Identify which cell holds the provided text, then report its [x, y] central coordinate. 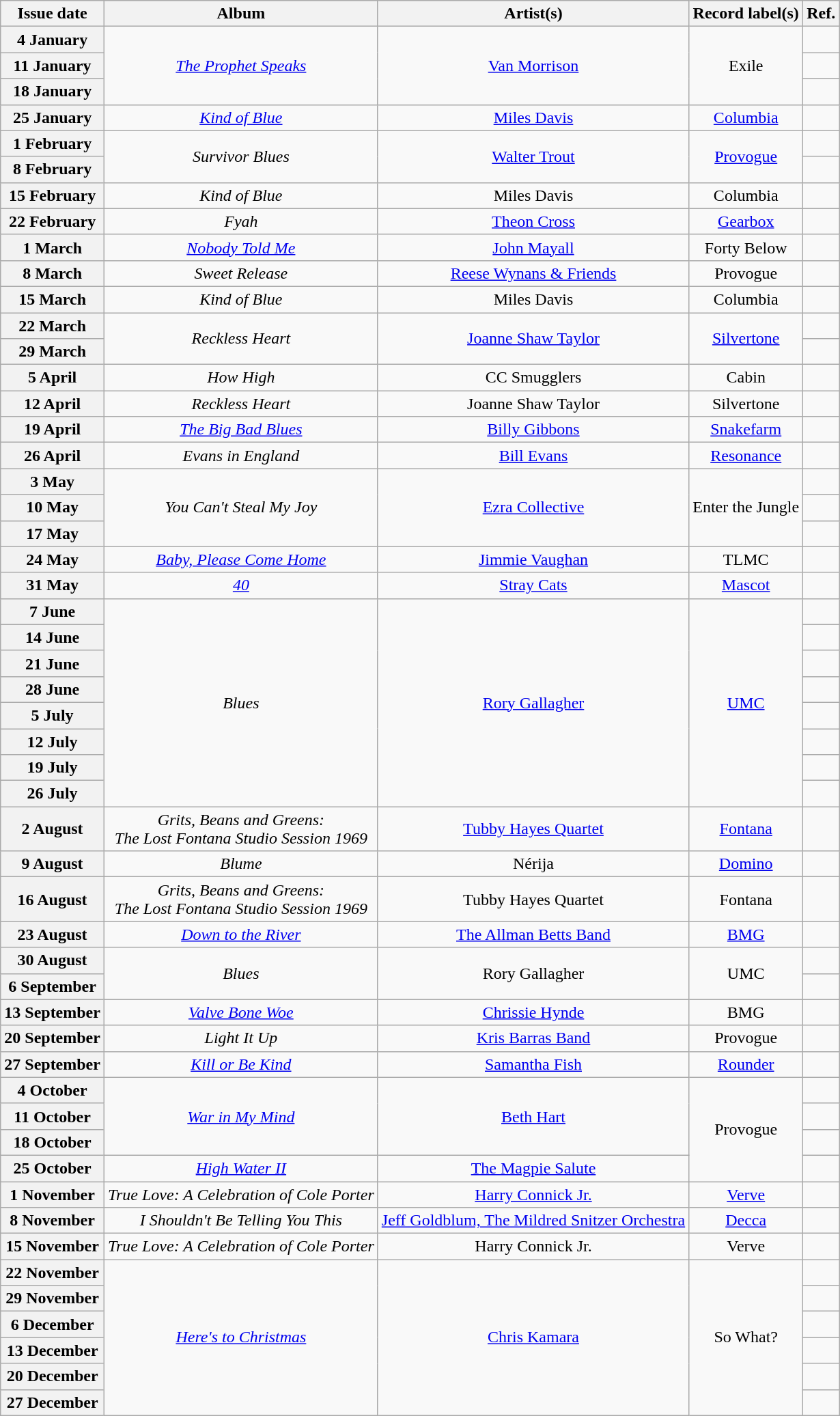
Samantha Fish [533, 1064]
Nobody Told Me [240, 247]
15 March [53, 299]
13 September [53, 1012]
Resonance [746, 456]
The Prophet Speaks [240, 66]
28 June [53, 689]
9 August [53, 864]
12 July [53, 741]
5 July [53, 715]
26 July [53, 794]
26 April [53, 456]
Artist(s) [533, 14]
I Shouldn't Be Telling You This [240, 1221]
Beth Hart [533, 1116]
29 November [53, 1299]
Exile [746, 66]
The Big Bad Blues [240, 430]
6 December [53, 1324]
Rounder [746, 1064]
12 April [53, 404]
Evans in England [240, 456]
5 April [53, 378]
17 May [53, 533]
20 December [53, 1376]
Bill Evans [533, 456]
Jeff Goldblum, The Mildred Snitzer Orchestra [533, 1221]
Kris Barras Band [533, 1038]
1 November [53, 1195]
40 [240, 585]
Chrissie Hynde [533, 1012]
Fyah [240, 221]
19 July [53, 768]
6 September [53, 986]
22 March [53, 326]
15 November [53, 1247]
Billy Gibbons [533, 430]
30 August [53, 960]
Here's to Christmas [240, 1337]
27 December [53, 1402]
29 March [53, 352]
Cabin [746, 378]
Survivor Blues [240, 156]
Snakefarm [746, 430]
Reese Wynans & Friends [533, 273]
TLMC [746, 559]
Walter Trout [533, 156]
John Mayall [533, 247]
10 May [53, 508]
1 March [53, 247]
3 May [53, 482]
Enter the Jungle [746, 508]
Blume [240, 864]
4 January [53, 40]
8 March [53, 273]
20 September [53, 1038]
High Water II [240, 1168]
19 April [53, 430]
Album [240, 14]
Chris Kamara [533, 1337]
Stray Cats [533, 585]
Mascot [746, 585]
15 February [53, 195]
Baby, Please Come Home [240, 559]
So What? [746, 1337]
CC Smugglers [533, 378]
13 December [53, 1350]
How High [240, 378]
23 August [53, 934]
22 November [53, 1273]
1 February [53, 143]
Nérija [533, 864]
11 January [53, 66]
Van Morrison [533, 66]
Forty Below [746, 247]
27 September [53, 1064]
Down to the River [240, 934]
The Magpie Salute [533, 1168]
Record label(s) [746, 14]
4 October [53, 1090]
18 October [53, 1142]
11 October [53, 1116]
The Allman Betts Band [533, 934]
Valve Bone Woe [240, 1012]
25 January [53, 117]
War in My Mind [240, 1116]
You Can't Steal My Joy [240, 508]
Light It Up [240, 1038]
Gearbox [746, 221]
18 January [53, 92]
16 August [53, 899]
Ezra Collective [533, 508]
22 February [53, 221]
Theon Cross [533, 221]
Ref. [821, 14]
Domino [746, 864]
25 October [53, 1168]
24 May [53, 559]
7 June [53, 611]
14 June [53, 637]
Decca [746, 1221]
2 August [53, 829]
Sweet Release [240, 273]
21 June [53, 663]
Issue date [53, 14]
31 May [53, 585]
Kill or Be Kind [240, 1064]
8 November [53, 1221]
Jimmie Vaughan [533, 559]
8 February [53, 169]
